Determine the [X, Y] coordinate at the center of the cell enclosing the given text.  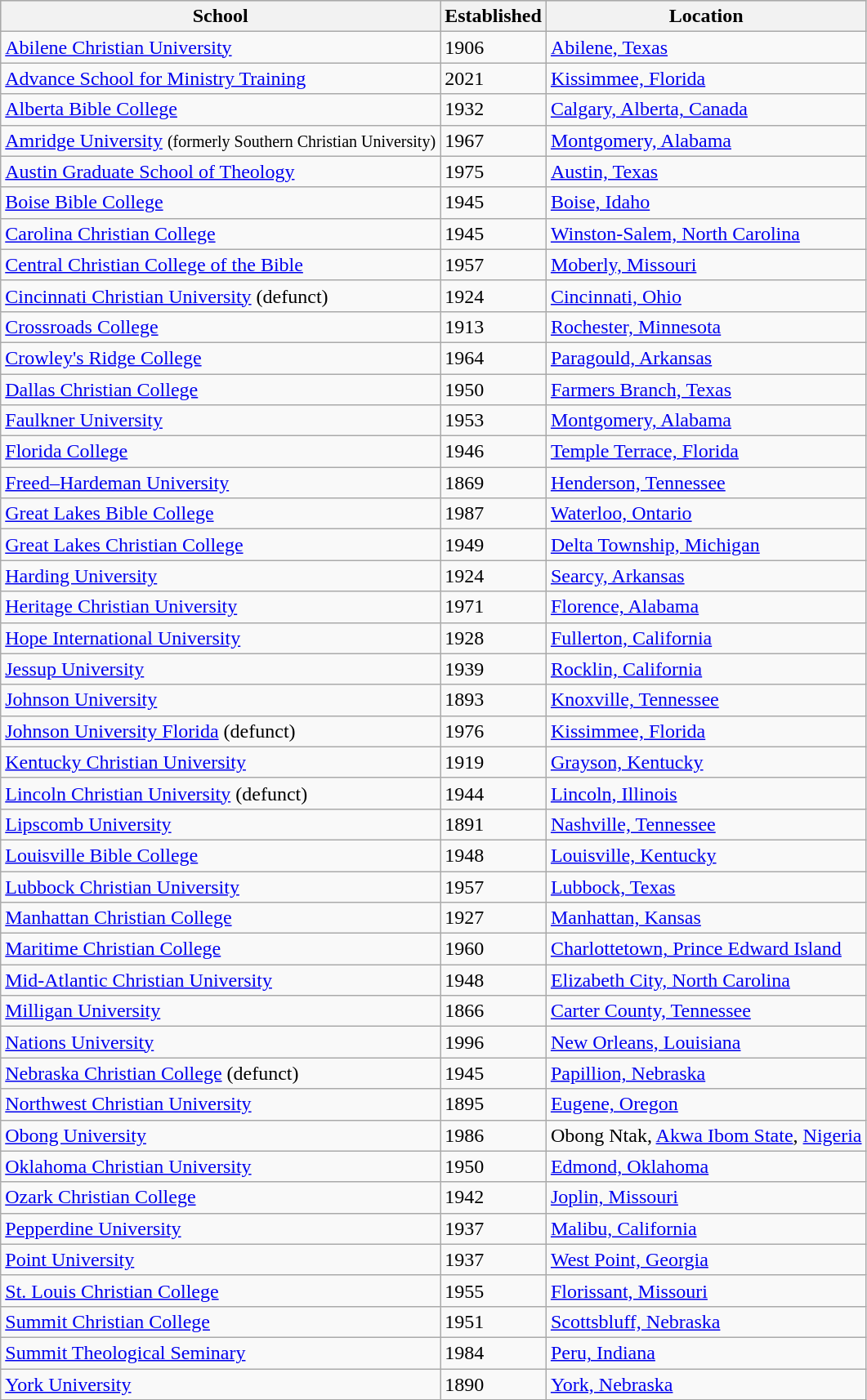
Winston-Salem, North Carolina [706, 234]
Location [706, 16]
Nations University [221, 1042]
Austin, Texas [706, 172]
Manhattan Christian College [221, 918]
Eugene, Oregon [706, 1104]
Boise, Idaho [706, 203]
Louisville Bible College [221, 855]
Abilene, Texas [706, 47]
Temple Terrace, Florida [706, 452]
1890 [494, 1384]
Florence, Alabama [706, 607]
Waterloo, Ontario [706, 514]
1967 [494, 140]
Lubbock Christian University [221, 886]
Lubbock, Texas [706, 886]
Johnson University Florida (defunct) [221, 731]
Oklahoma Christian University [221, 1166]
Charlottetown, Prince Edward Island [706, 949]
York, Nebraska [706, 1384]
Lincoln Christian University (defunct) [221, 793]
Established [494, 16]
Obong University [221, 1135]
Florida College [221, 452]
Papillion, Nebraska [706, 1073]
1949 [494, 545]
1869 [494, 483]
1913 [494, 327]
Peru, Indiana [706, 1353]
Great Lakes Bible College [221, 514]
Searcy, Arkansas [706, 576]
School [221, 16]
West Point, Georgia [706, 1260]
Moberly, Missouri [706, 265]
Florissant, Missouri [706, 1291]
Calgary, Alberta, Canada [706, 109]
Dallas Christian College [221, 390]
Scottsbluff, Nebraska [706, 1322]
Joplin, Missouri [706, 1197]
Harding University [221, 576]
Pepperdine University [221, 1228]
1946 [494, 452]
Manhattan, Kansas [706, 918]
Nashville, Tennessee [706, 824]
1964 [494, 358]
Crossroads College [221, 327]
Northwest Christian University [221, 1104]
Nebraska Christian College (defunct) [221, 1073]
1919 [494, 762]
Crowley's Ridge College [221, 358]
Freed–Hardeman University [221, 483]
Rochester, Minnesota [706, 327]
1927 [494, 918]
Maritime Christian College [221, 949]
Central Christian College of the Bible [221, 265]
St. Louis Christian College [221, 1291]
Fullerton, California [706, 638]
Knoxville, Tennessee [706, 700]
Grayson, Kentucky [706, 762]
1893 [494, 700]
1975 [494, 172]
1971 [494, 607]
Farmers Branch, Texas [706, 390]
Point University [221, 1260]
1986 [494, 1135]
1953 [494, 421]
Milligan University [221, 1011]
1939 [494, 669]
Edmond, Oklahoma [706, 1166]
1944 [494, 793]
1866 [494, 1011]
Delta Township, Michigan [706, 545]
Cincinnati, Ohio [706, 296]
1891 [494, 824]
Elizabeth City, North Carolina [706, 980]
1960 [494, 949]
Heritage Christian University [221, 607]
York University [221, 1384]
1906 [494, 47]
1987 [494, 514]
Great Lakes Christian College [221, 545]
1976 [494, 731]
Summit Christian College [221, 1322]
Jessup University [221, 669]
Paragould, Arkansas [706, 358]
Ozark Christian College [221, 1197]
Lincoln, Illinois [706, 793]
Amridge University (formerly Southern Christian University) [221, 140]
Rocklin, California [706, 669]
Austin Graduate School of Theology [221, 172]
1942 [494, 1197]
Faulkner University [221, 421]
1932 [494, 109]
1928 [494, 638]
1955 [494, 1291]
2021 [494, 78]
1895 [494, 1104]
Carolina Christian College [221, 234]
Cincinnati Christian University (defunct) [221, 296]
1996 [494, 1042]
Henderson, Tennessee [706, 483]
Advance School for Ministry Training [221, 78]
1951 [494, 1322]
Summit Theological Seminary [221, 1353]
Kentucky Christian University [221, 762]
Carter County, Tennessee [706, 1011]
Lipscomb University [221, 824]
1984 [494, 1353]
Boise Bible College [221, 203]
Johnson University [221, 700]
Abilene Christian University [221, 47]
Obong Ntak, Akwa Ibom State, Nigeria [706, 1135]
Malibu, California [706, 1228]
Louisville, Kentucky [706, 855]
Hope International University [221, 638]
Mid-Atlantic Christian University [221, 980]
Alberta Bible College [221, 109]
New Orleans, Louisiana [706, 1042]
